Locate the cell with the specified text and output its (X, Y) center coordinate. 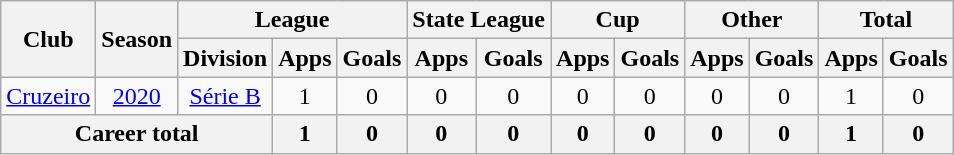
League (292, 20)
Career total (137, 134)
Club (48, 39)
State League (479, 20)
Total (886, 20)
Division (226, 58)
Season (137, 39)
Other (752, 20)
Cruzeiro (48, 96)
2020 (137, 96)
Cup (618, 20)
Série B (226, 96)
